Output the (x, y) coordinate of the center of the cell containing the given text.  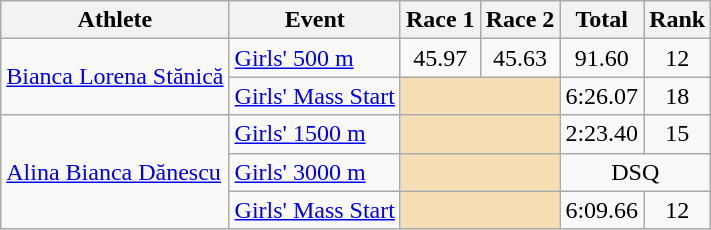
Bianca Lorena Stănică (115, 77)
Girls' 500 m (314, 58)
15 (678, 134)
Alina Bianca Dănescu (115, 172)
Race 1 (440, 20)
Event (314, 20)
6:26.07 (602, 96)
91.60 (602, 58)
Girls' 3000 m (314, 172)
Race 2 (520, 20)
2:23.40 (602, 134)
45.63 (520, 58)
DSQ (636, 172)
Total (602, 20)
Rank (678, 20)
6:09.66 (602, 210)
Athlete (115, 20)
45.97 (440, 58)
Girls' 1500 m (314, 134)
18 (678, 96)
